Pinpoint the cell where the given text exists, returning its (X, Y) midpoint coordinate. 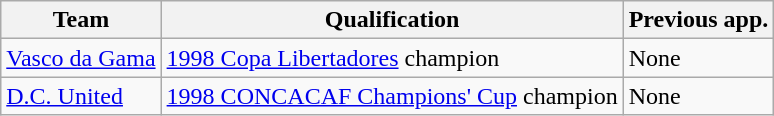
D.C. United (81, 96)
Vasco da Gama (81, 58)
Team (81, 20)
Previous app. (698, 20)
1998 CONCACAF Champions' Cup champion (392, 96)
1998 Copa Libertadores champion (392, 58)
Qualification (392, 20)
